Return the (x, y) coordinate for the center point of the cell that contains the specified text.  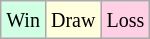
Loss (126, 20)
Draw (72, 20)
Win (24, 20)
